For the text-containing cell, return its midpoint in [X, Y] coordinate format. 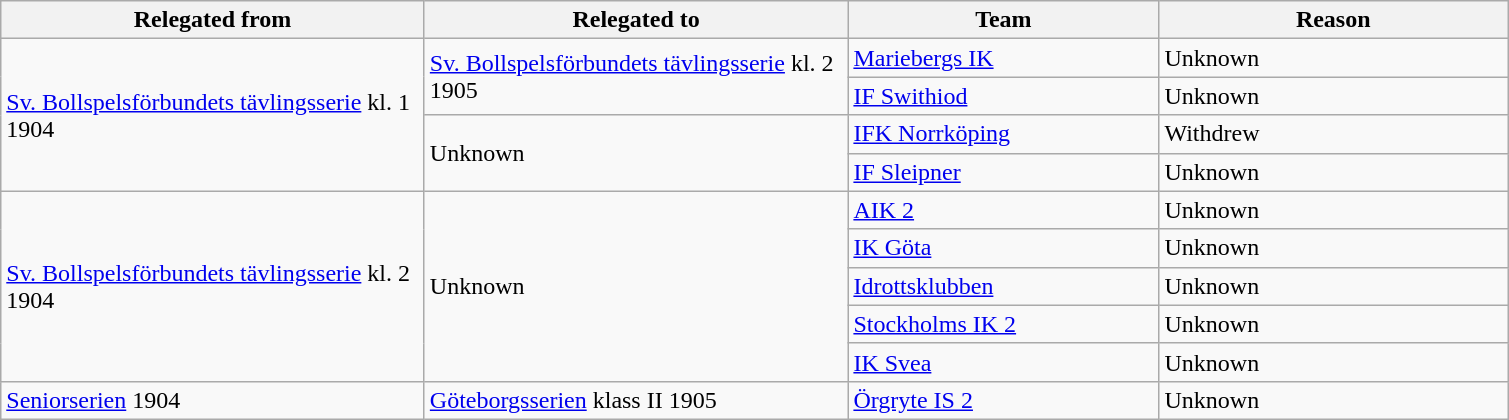
IK Svea [1004, 362]
Relegated from [213, 20]
Stockholms IK 2 [1004, 324]
Seniorserien 1904 [213, 400]
IF Swithiod [1004, 96]
Sv. Bollspelsförbundets tävlingsserie kl. 2 1905 [636, 77]
IK Göta [1004, 248]
Sv. Bollspelsförbundets tävlingsserie kl. 2 1904 [213, 286]
Mariebergs IK [1004, 58]
Team [1004, 20]
Idrottsklubben [1004, 286]
AIK 2 [1004, 210]
Göteborgsserien klass II 1905 [636, 400]
Relegated to [636, 20]
Reason [1334, 20]
IF Sleipner [1004, 172]
IFK Norrköping [1004, 134]
Örgryte IS 2 [1004, 400]
Sv. Bollspelsförbundets tävlingsserie kl. 1 1904 [213, 115]
Withdrew [1334, 134]
